Identify which cell holds the provided text, then report its [x, y] central coordinate. 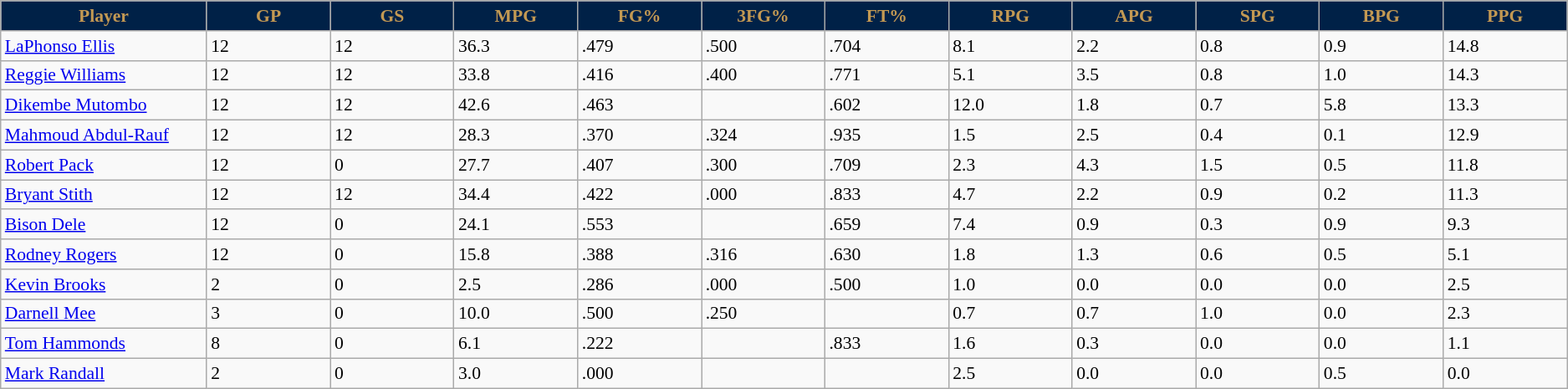
RPG [1010, 16]
Reggie Williams [104, 75]
LaPhonso Ellis [104, 46]
0.4 [1258, 136]
.630 [886, 254]
.659 [886, 225]
0.1 [1382, 136]
36.3 [516, 46]
6.1 [516, 344]
FT% [886, 16]
0.2 [1382, 195]
Player [104, 16]
.370 [640, 136]
GS [392, 16]
FG% [640, 16]
Bison Dele [104, 225]
3 [268, 314]
7.4 [1010, 225]
8.1 [1010, 46]
.286 [640, 284]
.400 [764, 75]
GP [268, 16]
10.0 [516, 314]
.416 [640, 75]
Dikembe Mutombo [104, 105]
0.6 [1258, 254]
.771 [886, 75]
.324 [764, 136]
.935 [886, 136]
3.5 [1134, 75]
PPG [1505, 16]
BPG [1382, 16]
.704 [886, 46]
34.4 [516, 195]
.463 [640, 105]
.407 [640, 165]
1.1 [1505, 344]
33.8 [516, 75]
9.3 [1505, 225]
Mahmoud Abdul-Rauf [104, 136]
12.0 [1010, 105]
.602 [886, 105]
14.8 [1505, 46]
MPG [516, 16]
5.8 [1382, 105]
.422 [640, 195]
.479 [640, 46]
27.7 [516, 165]
APG [1134, 16]
24.1 [516, 225]
.388 [640, 254]
.316 [764, 254]
28.3 [516, 136]
4.3 [1134, 165]
.250 [764, 314]
42.6 [516, 105]
12.9 [1505, 136]
.222 [640, 344]
1.3 [1134, 254]
3.0 [516, 374]
1.6 [1010, 344]
.553 [640, 225]
14.3 [1505, 75]
.709 [886, 165]
Darnell Mee [104, 314]
.300 [764, 165]
Tom Hammonds [104, 344]
13.3 [1505, 105]
Rodney Rogers [104, 254]
Bryant Stith [104, 195]
11.3 [1505, 195]
Robert Pack [104, 165]
Kevin Brooks [104, 284]
8 [268, 344]
15.8 [516, 254]
SPG [1258, 16]
11.8 [1505, 165]
4.7 [1010, 195]
3FG% [764, 16]
Mark Randall [104, 374]
